Output the (X, Y) coordinate of the center of the cell containing the given text.  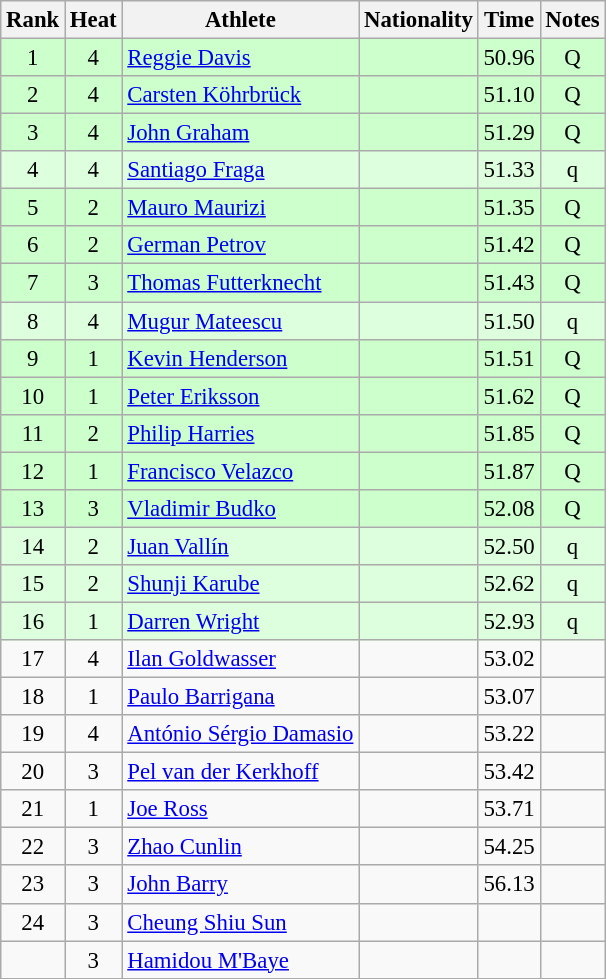
23 (33, 885)
19 (33, 734)
51.43 (509, 283)
16 (33, 621)
Notes (572, 20)
Shunji Karube (240, 584)
52.08 (509, 509)
51.29 (509, 133)
20 (33, 772)
9 (33, 358)
51.35 (509, 208)
22 (33, 847)
Time (509, 20)
Athlete (240, 20)
54.25 (509, 847)
51.10 (509, 95)
53.22 (509, 734)
53.07 (509, 697)
13 (33, 509)
Joe Ross (240, 809)
German Petrov (240, 245)
Paulo Barrigana (240, 697)
Pel van der Kerkhoff (240, 772)
Juan Vallín (240, 546)
Cheung Shiu Sun (240, 922)
Francisco Velazco (240, 471)
Reggie Davis (240, 58)
51.51 (509, 358)
Heat (94, 20)
Thomas Futterknecht (240, 283)
12 (33, 471)
John Barry (240, 885)
6 (33, 245)
50.96 (509, 58)
Carsten Köhrbrück (240, 95)
24 (33, 922)
15 (33, 584)
John Graham (240, 133)
Santiago Fraga (240, 170)
Darren Wright (240, 621)
53.42 (509, 772)
11 (33, 433)
Hamidou M'Baye (240, 960)
51.50 (509, 321)
Ilan Goldwasser (240, 659)
17 (33, 659)
53.71 (509, 809)
51.87 (509, 471)
21 (33, 809)
52.93 (509, 621)
51.85 (509, 433)
Philip Harries (240, 433)
8 (33, 321)
51.42 (509, 245)
51.33 (509, 170)
Peter Eriksson (240, 396)
18 (33, 697)
52.62 (509, 584)
5 (33, 208)
Rank (33, 20)
Kevin Henderson (240, 358)
51.62 (509, 396)
56.13 (509, 885)
António Sérgio Damasio (240, 734)
14 (33, 546)
Zhao Cunlin (240, 847)
Mauro Maurizi (240, 208)
Nationality (418, 20)
10 (33, 396)
7 (33, 283)
Vladimir Budko (240, 509)
52.50 (509, 546)
53.02 (509, 659)
Mugur Mateescu (240, 321)
